Determine the (X, Y) coordinate at the center of the cell enclosing the given text.  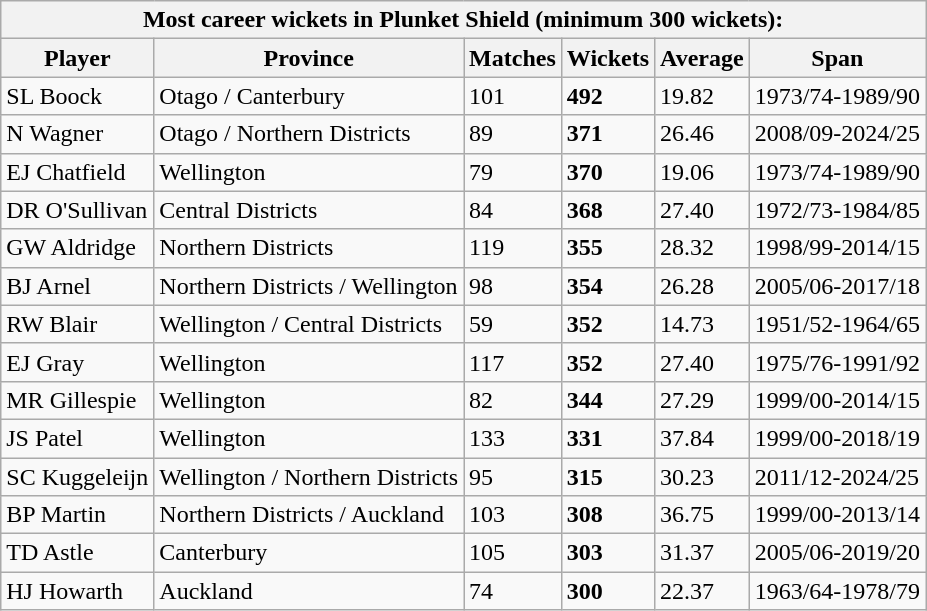
Otago / Canterbury (309, 96)
Northern Districts / Wellington (309, 286)
354 (608, 286)
1951/52-1964/65 (837, 324)
26.28 (702, 286)
2008/09-2024/25 (837, 134)
37.84 (702, 438)
SC Kuggeleijn (78, 477)
95 (513, 477)
89 (513, 134)
31.37 (702, 553)
30.23 (702, 477)
1999/00-2013/14 (837, 515)
MR Gillespie (78, 400)
19.82 (702, 96)
Northern Districts / Auckland (309, 515)
Otago / Northern Districts (309, 134)
27.29 (702, 400)
JS Patel (78, 438)
1999/00-2018/19 (837, 438)
TD Astle (78, 553)
BP Martin (78, 515)
HJ Howarth (78, 591)
105 (513, 553)
Wellington / Northern Districts (309, 477)
303 (608, 553)
117 (513, 362)
Average (702, 58)
1999/00-2014/15 (837, 400)
2005/06-2019/20 (837, 553)
Canterbury (309, 553)
355 (608, 248)
2011/12-2024/25 (837, 477)
SL Boock (78, 96)
79 (513, 172)
308 (608, 515)
1972/73-1984/85 (837, 210)
492 (608, 96)
Wickets (608, 58)
GW Aldridge (78, 248)
82 (513, 400)
2005/06-2017/18 (837, 286)
EJ Chatfield (78, 172)
59 (513, 324)
Auckland (309, 591)
14.73 (702, 324)
300 (608, 591)
344 (608, 400)
N Wagner (78, 134)
1975/76-1991/92 (837, 362)
Matches (513, 58)
84 (513, 210)
28.32 (702, 248)
119 (513, 248)
103 (513, 515)
EJ Gray (78, 362)
RW Blair (78, 324)
98 (513, 286)
19.06 (702, 172)
Northern Districts (309, 248)
331 (608, 438)
133 (513, 438)
BJ Arnel (78, 286)
Wellington / Central Districts (309, 324)
22.37 (702, 591)
Span (837, 58)
36.75 (702, 515)
DR O'Sullivan (78, 210)
368 (608, 210)
101 (513, 96)
371 (608, 134)
Most career wickets in Plunket Shield (minimum 300 wickets): (464, 20)
74 (513, 591)
1998/99-2014/15 (837, 248)
370 (608, 172)
1963/64-1978/79 (837, 591)
Player (78, 58)
Province (309, 58)
26.46 (702, 134)
315 (608, 477)
Central Districts (309, 210)
